Pinpoint the cell where the given text exists, returning its (x, y) midpoint coordinate. 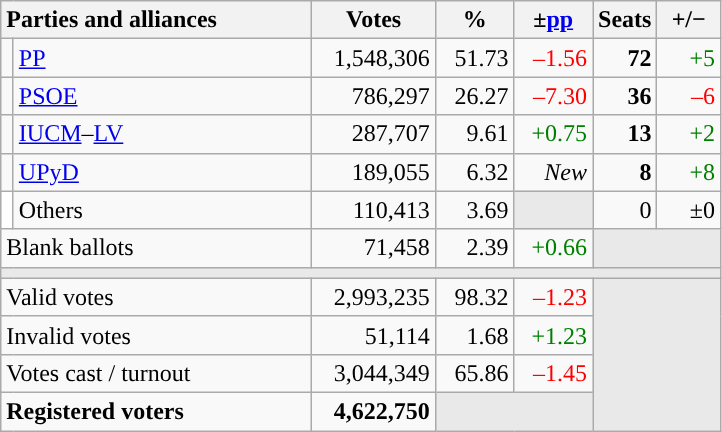
Seats (624, 20)
PP (162, 58)
6.32 (474, 172)
–1.56 (554, 58)
287,707 (374, 134)
New (554, 172)
–1.23 (554, 297)
PSOE (162, 96)
Registered voters (156, 411)
Parties and alliances (156, 20)
98.32 (474, 297)
+5 (689, 58)
Invalid votes (156, 335)
36 (624, 96)
–1.45 (554, 373)
±0 (689, 210)
26.27 (474, 96)
2,993,235 (374, 297)
Votes cast / turnout (156, 373)
+/− (689, 20)
8 (624, 172)
+0.75 (554, 134)
IUCM–LV (162, 134)
9.61 (474, 134)
% (474, 20)
Blank ballots (156, 248)
71,458 (374, 248)
Votes (374, 20)
1.68 (474, 335)
+1.23 (554, 335)
3,044,349 (374, 373)
–6 (689, 96)
13 (624, 134)
2.39 (474, 248)
1,548,306 (374, 58)
3.69 (474, 210)
4,622,750 (374, 411)
51.73 (474, 58)
0 (624, 210)
51,114 (374, 335)
786,297 (374, 96)
72 (624, 58)
110,413 (374, 210)
+2 (689, 134)
189,055 (374, 172)
65.86 (474, 373)
Others (162, 210)
UPyD (162, 172)
–7.30 (554, 96)
+0.66 (554, 248)
+8 (689, 172)
±pp (554, 20)
Valid votes (156, 297)
